For the text-containing cell, return its midpoint in [X, Y] coordinate format. 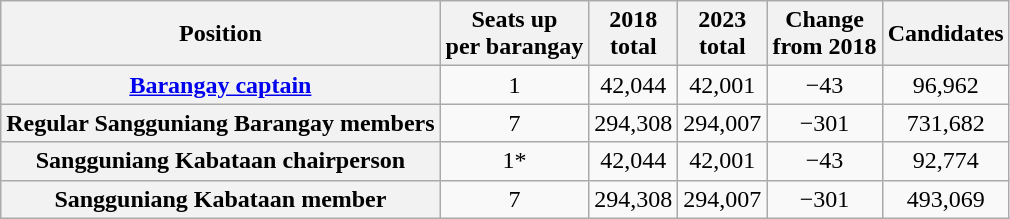
96,962 [946, 85]
Sangguniang Kabataan member [220, 199]
2023total [722, 34]
1 [514, 85]
Seats upper barangay [514, 34]
Regular Sangguniang Barangay members [220, 123]
731,682 [946, 123]
Position [220, 34]
92,774 [946, 161]
493,069 [946, 199]
Barangay captain [220, 85]
Candidates [946, 34]
Changefrom 2018 [824, 34]
Sangguniang Kabataan chairperson [220, 161]
1* [514, 161]
2018total [634, 34]
